Determine the [X, Y] coordinate at the center of the cell enclosing the given text.  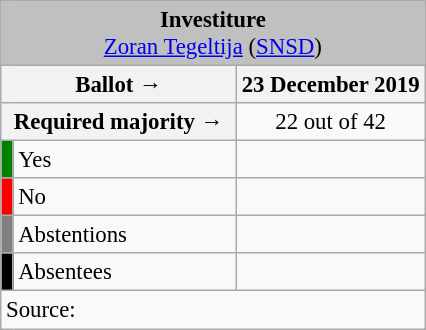
Required majority → [119, 122]
Yes [125, 160]
23 December 2019 [330, 85]
Absentees [125, 273]
No [125, 197]
Source: [213, 310]
Ballot → [119, 85]
Abstentions [125, 235]
Investiture Zoran Tegeltija (SNSD) [213, 34]
22 out of 42 [330, 122]
